Capture the cell that displays the provided text and extract its [X, Y] central coordinate. 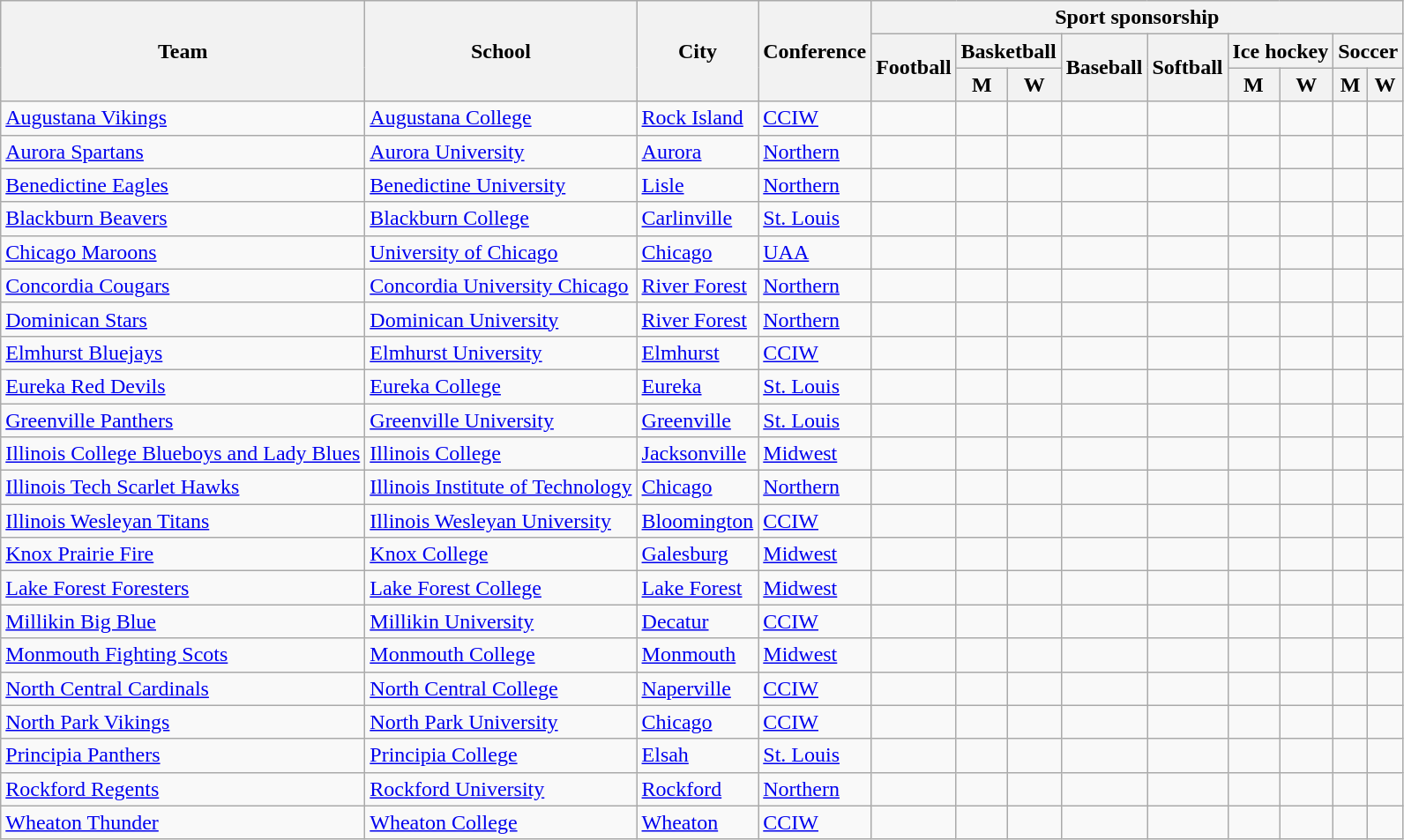
Rockford [698, 789]
Blackburn Beavers [183, 219]
Illinois Tech Scarlet Hawks [183, 487]
Aurora Spartans [183, 152]
Blackburn College [501, 219]
Concordia University Chicago [501, 286]
Illinois Wesleyan University [501, 521]
Illinois Wesleyan Titans [183, 521]
Conference [815, 51]
Team [183, 51]
Lake Forest College [501, 588]
Elsah [698, 755]
Benedictine University [501, 185]
Galesburg [698, 554]
Augustana College [501, 118]
Elmhurst Bluejays [183, 353]
Elmhurst [698, 353]
Lake Forest [698, 588]
Greenville [698, 420]
Greenville University [501, 420]
Aurora [698, 152]
Naperville [698, 688]
Wheaton Thunder [183, 822]
Eureka Red Devils [183, 386]
University of Chicago [501, 252]
Millikin University [501, 621]
Dominican University [501, 319]
Millikin Big Blue [183, 621]
Sport sponsorship [1138, 18]
Rockford University [501, 789]
Elmhurst University [501, 353]
North Park University [501, 722]
Illinois College Blueboys and Lady Blues [183, 454]
Knox Prairie Fire [183, 554]
Wheaton College [501, 822]
Ice hockey [1281, 51]
Lisle [698, 185]
North Central Cardinals [183, 688]
Soccer [1369, 51]
Aurora University [501, 152]
School [501, 51]
Basketball [1009, 51]
Principia Panthers [183, 755]
Decatur [698, 621]
Lake Forest Foresters [183, 588]
Eureka [698, 386]
Concordia Cougars [183, 286]
Benedictine Eagles [183, 185]
Monmouth [698, 655]
Illinois College [501, 454]
Rockford Regents [183, 789]
Bloomington [698, 521]
Chicago Maroons [183, 252]
UAA [815, 252]
North Park Vikings [183, 722]
Baseball [1104, 68]
City [698, 51]
Monmouth College [501, 655]
Eureka College [501, 386]
Monmouth Fighting Scots [183, 655]
Principia College [501, 755]
Rock Island [698, 118]
Augustana Vikings [183, 118]
Illinois Institute of Technology [501, 487]
Dominican Stars [183, 319]
Wheaton [698, 822]
Greenville Panthers [183, 420]
North Central College [501, 688]
Jacksonville [698, 454]
Carlinville [698, 219]
Football [914, 68]
Softball [1187, 68]
Knox College [501, 554]
